Identify which cell holds the provided text, then report its [x, y] central coordinate. 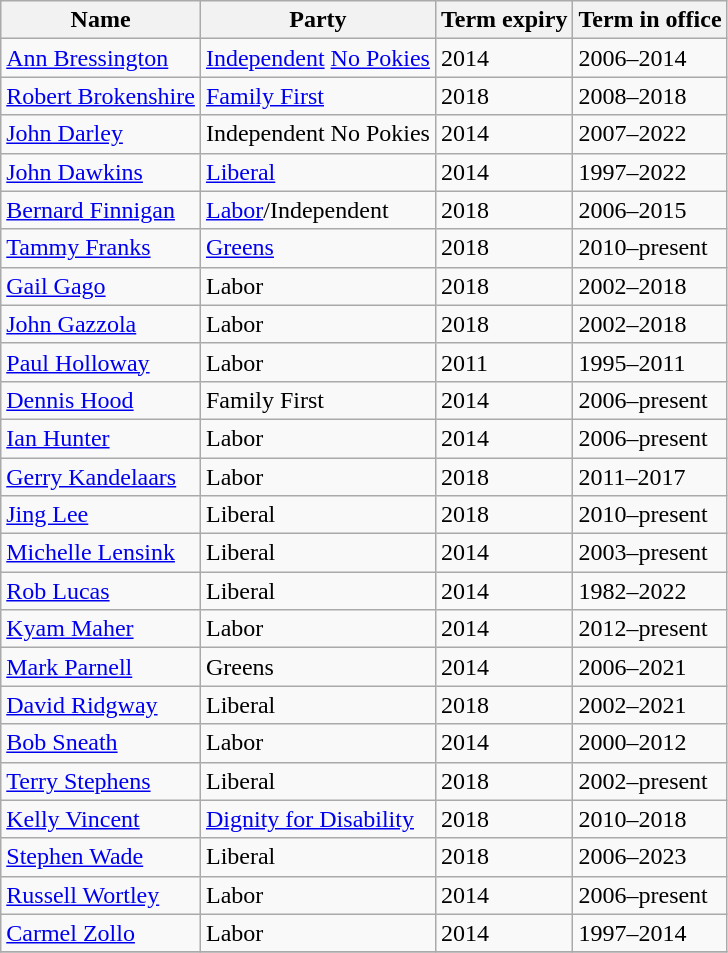
2006–2021 [650, 667]
Russell Wortley [101, 895]
1997–2014 [650, 933]
David Ridgway [101, 705]
Stephen Wade [101, 857]
Tammy Franks [101, 248]
Kyam Maher [101, 629]
2006–2014 [650, 58]
Gail Gago [101, 286]
Dennis Hood [101, 400]
2012–present [650, 629]
John Darley [101, 134]
2010–2018 [650, 819]
Ian Hunter [101, 438]
Term in office [650, 20]
Term expiry [504, 20]
John Gazzola [101, 324]
2007–2022 [650, 134]
2000–2012 [650, 743]
2006–2023 [650, 857]
2002–2021 [650, 705]
Bernard Finnigan [101, 210]
Name [101, 20]
2003–present [650, 553]
Ann Bressington [101, 58]
John Dawkins [101, 172]
Party [318, 20]
1982–2022 [650, 591]
Gerry Kandelaars [101, 477]
2008–2018 [650, 96]
Michelle Lensink [101, 553]
Paul Holloway [101, 362]
Carmel Zollo [101, 933]
1997–2022 [650, 172]
Bob Sneath [101, 743]
Kelly Vincent [101, 819]
Labor/Independent [318, 210]
2006–2015 [650, 210]
Robert Brokenshire [101, 96]
2011 [504, 362]
2011–2017 [650, 477]
Terry Stephens [101, 781]
Rob Lucas [101, 591]
1995–2011 [650, 362]
Jing Lee [101, 515]
2002–present [650, 781]
Dignity for Disability [318, 819]
Mark Parnell [101, 667]
